From the cell containing the given text, extract its center point as [x, y] coordinate. 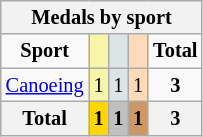
Sport [45, 51]
Canoeing [45, 85]
Medals by sport [102, 17]
